Identify which cell holds the provided text, then report its [x, y] central coordinate. 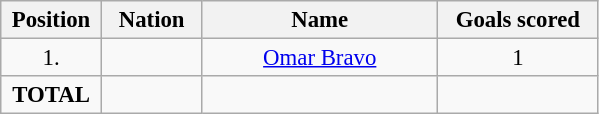
Position [52, 20]
Nation [152, 20]
1. [52, 58]
Goals scored [518, 20]
Omar Bravo [320, 58]
Name [320, 20]
TOTAL [52, 95]
1 [518, 58]
